Provide the [x, y] coordinate of the cell's center where the given text is located.  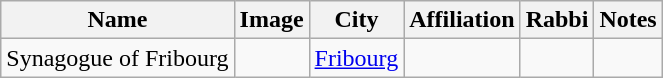
Affiliation [462, 20]
Image [272, 20]
Synagogue of Fribourg [118, 58]
City [356, 20]
Rabbi [557, 20]
Name [118, 20]
Fribourg [356, 58]
Notes [628, 20]
